Locate the cell with the specified text and output its [X, Y] center coordinate. 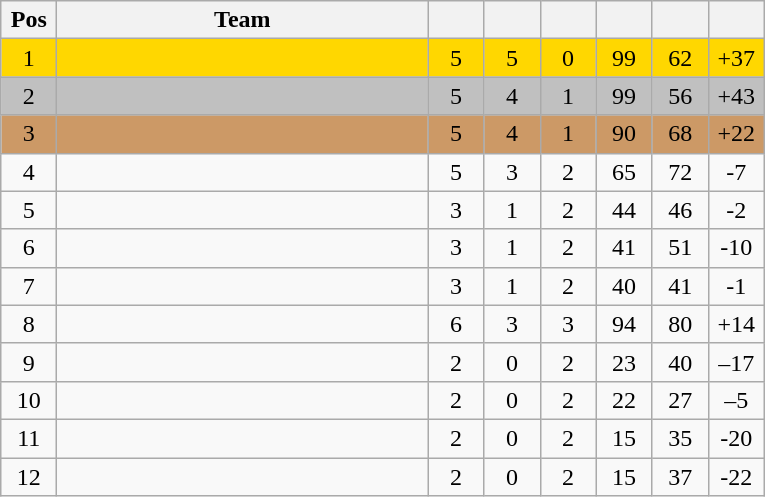
72 [680, 172]
+22 [736, 134]
+37 [736, 58]
51 [680, 248]
7 [29, 286]
Pos [29, 20]
–17 [736, 362]
56 [680, 96]
80 [680, 324]
+43 [736, 96]
-1 [736, 286]
9 [29, 362]
–5 [736, 400]
27 [680, 400]
8 [29, 324]
35 [680, 438]
-7 [736, 172]
11 [29, 438]
37 [680, 477]
68 [680, 134]
62 [680, 58]
44 [624, 210]
22 [624, 400]
Team [242, 20]
-2 [736, 210]
23 [624, 362]
12 [29, 477]
-10 [736, 248]
46 [680, 210]
-20 [736, 438]
65 [624, 172]
10 [29, 400]
94 [624, 324]
+14 [736, 324]
90 [624, 134]
-22 [736, 477]
